From the cell containing the given text, extract its center point as (x, y) coordinate. 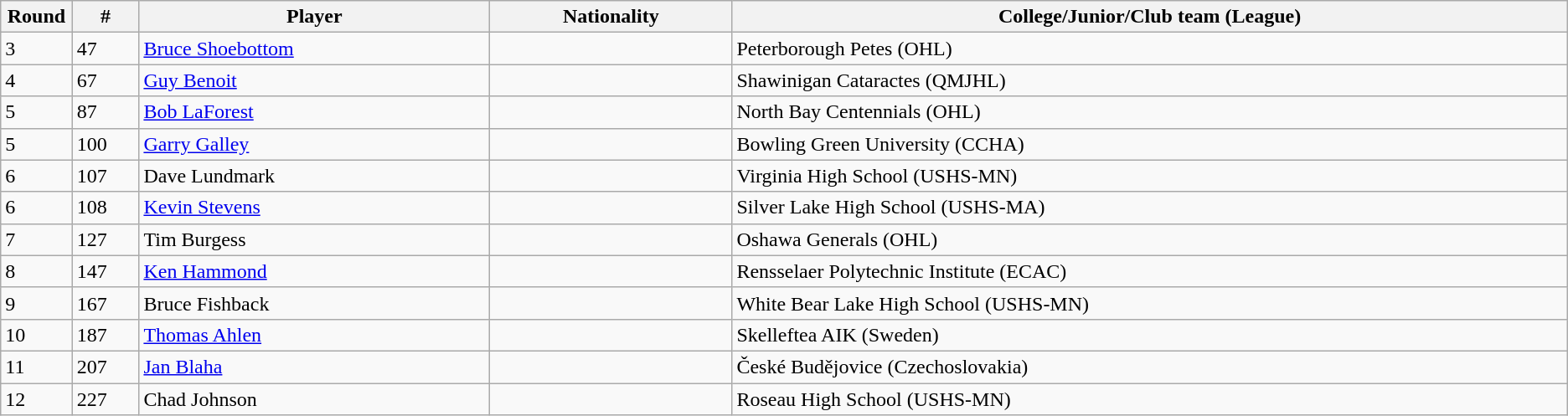
87 (106, 112)
Round (37, 17)
Bruce Shoebottom (315, 49)
207 (106, 367)
Bob LaForest (315, 112)
108 (106, 208)
187 (106, 335)
Roseau High School (USHS-MN) (1149, 399)
Ken Hammond (315, 271)
147 (106, 271)
Chad Johnson (315, 399)
Oshawa Generals (OHL) (1149, 239)
Guy Benoit (315, 80)
8 (37, 271)
North Bay Centennials (OHL) (1149, 112)
Peterborough Petes (OHL) (1149, 49)
College/Junior/Club team (League) (1149, 17)
47 (106, 49)
127 (106, 239)
Shawinigan Cataractes (QMJHL) (1149, 80)
České Budějovice (Czechoslovakia) (1149, 367)
4 (37, 80)
9 (37, 303)
Rensselaer Polytechnic Institute (ECAC) (1149, 271)
167 (106, 303)
3 (37, 49)
107 (106, 176)
67 (106, 80)
# (106, 17)
Garry Galley (315, 144)
100 (106, 144)
Virginia High School (USHS-MN) (1149, 176)
7 (37, 239)
Silver Lake High School (USHS-MA) (1149, 208)
Player (315, 17)
12 (37, 399)
Nationality (611, 17)
Bruce Fishback (315, 303)
White Bear Lake High School (USHS-MN) (1149, 303)
Bowling Green University (CCHA) (1149, 144)
10 (37, 335)
Skelleftea AIK (Sweden) (1149, 335)
Tim Burgess (315, 239)
Dave Lundmark (315, 176)
Thomas Ahlen (315, 335)
Jan Blaha (315, 367)
227 (106, 399)
11 (37, 367)
Kevin Stevens (315, 208)
